Return the (x, y) coordinate for the center point of the cell that contains the specified text.  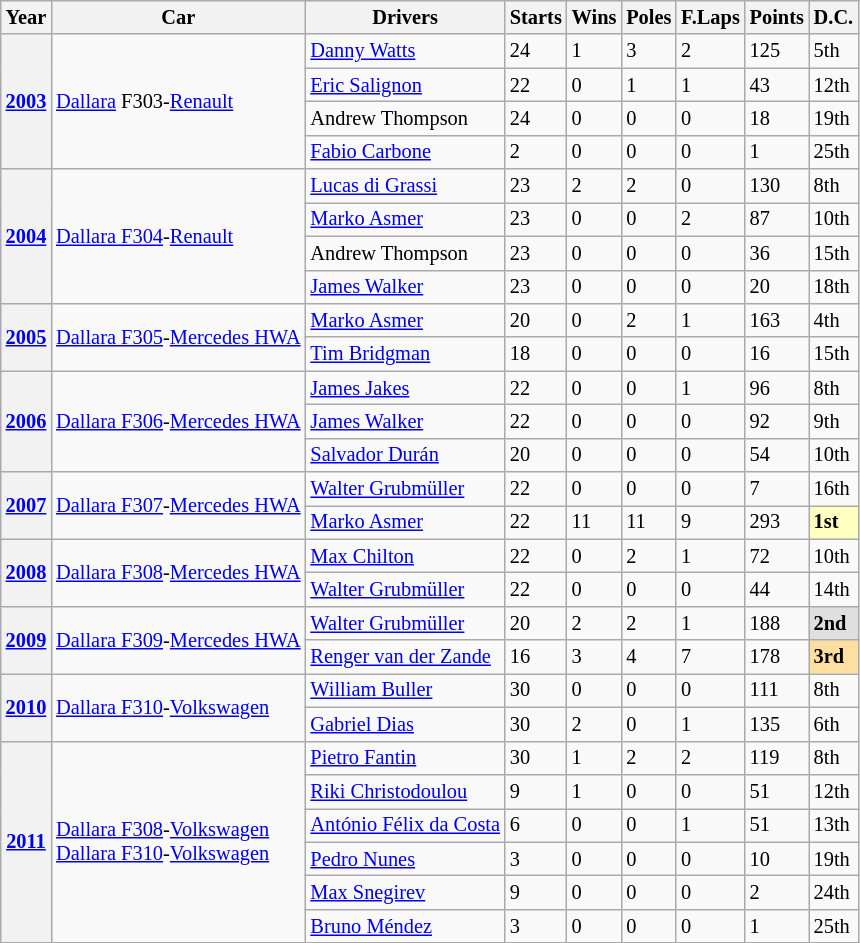
Renger van der Zande (404, 657)
Drivers (404, 17)
D.C. (834, 17)
Gabriel Dias (404, 724)
2004 (26, 236)
36 (777, 253)
Fabio Carbone (404, 152)
24th (834, 892)
William Buller (404, 690)
72 (777, 556)
2009 (26, 640)
111 (777, 690)
18th (834, 287)
1st (834, 522)
Wins (594, 17)
2003 (26, 102)
6th (834, 724)
Tim Bridgman (404, 354)
188 (777, 623)
Poles (648, 17)
Max Chilton (404, 556)
92 (777, 421)
3rd (834, 657)
Dallara F308-Mercedes HWA (178, 572)
Dallara F308-VolkswagenDallara F310-Volkswagen (178, 842)
178 (777, 657)
Lucas di Grassi (404, 186)
2nd (834, 623)
Dallara F303-Renault (178, 102)
125 (777, 51)
2010 (26, 706)
87 (777, 219)
163 (777, 320)
6 (536, 825)
119 (777, 758)
F.Laps (710, 17)
2006 (26, 422)
14th (834, 589)
Car (178, 17)
4 (648, 657)
10 (777, 859)
Dallara F309-Mercedes HWA (178, 640)
4th (834, 320)
5th (834, 51)
Bruno Méndez (404, 926)
Riki Christodoulou (404, 791)
Max Snegirev (404, 892)
Dallara F306-Mercedes HWA (178, 422)
96 (777, 388)
9th (834, 421)
Danny Watts (404, 51)
13th (834, 825)
Points (777, 17)
2011 (26, 842)
2007 (26, 506)
James Jakes (404, 388)
44 (777, 589)
Dallara F305-Mercedes HWA (178, 336)
54 (777, 455)
293 (777, 522)
2008 (26, 572)
2005 (26, 336)
Dallara F304-Renault (178, 236)
Dallara F307-Mercedes HWA (178, 506)
Salvador Durán (404, 455)
Pietro Fantin (404, 758)
43 (777, 85)
Starts (536, 17)
Year (26, 17)
16th (834, 489)
135 (777, 724)
Dallara F310-Volkswagen (178, 706)
Eric Salignon (404, 85)
Pedro Nunes (404, 859)
130 (777, 186)
António Félix da Costa (404, 825)
